From the cell containing the given text, extract its center point as [x, y] coordinate. 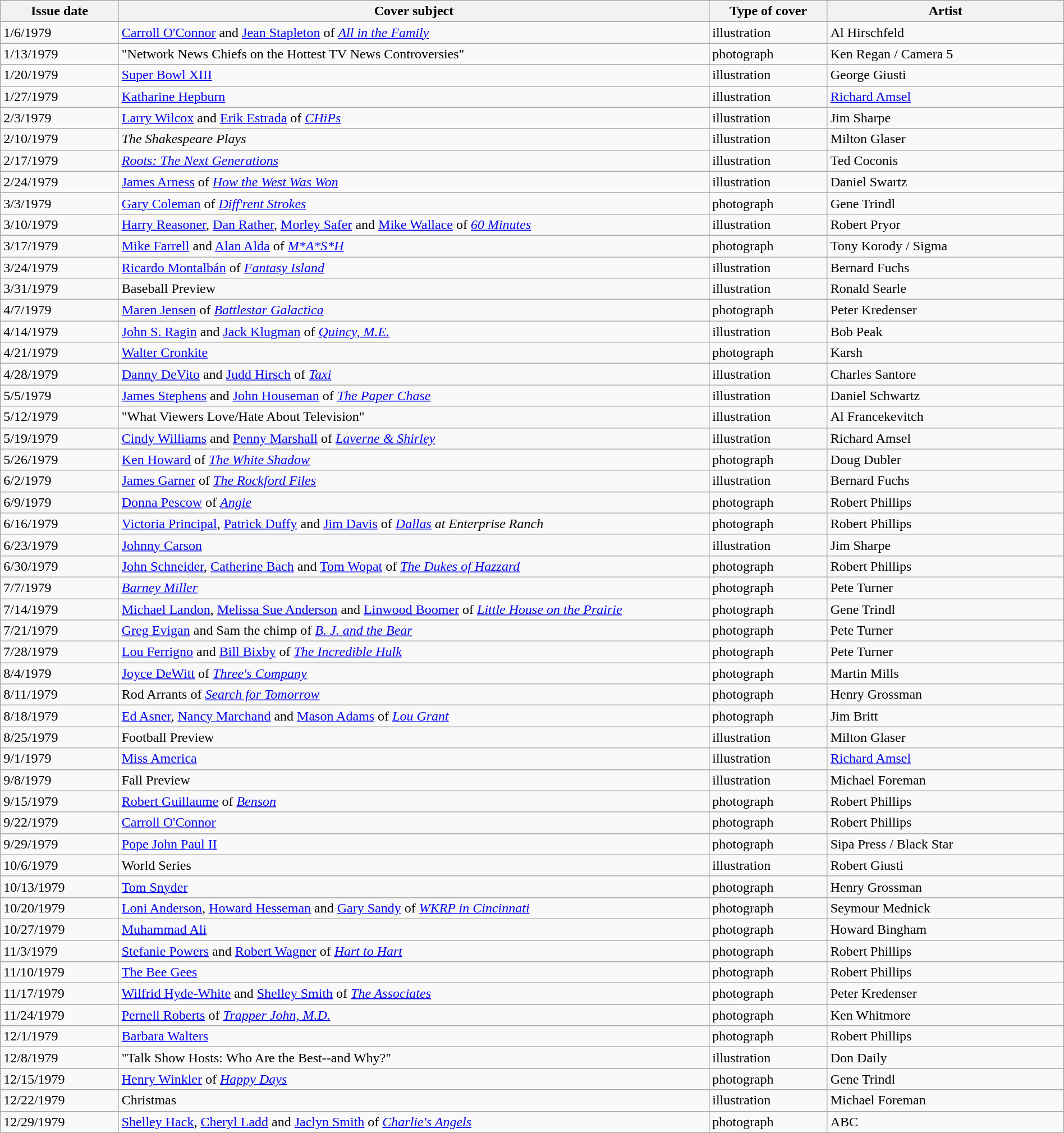
Doug Dubler [945, 460]
2/10/1979 [59, 139]
Danny DeVito and Judd Hirsch of Taxi [414, 374]
Bob Peak [945, 332]
4/28/1979 [59, 374]
Al Francekevitch [945, 417]
Robert Guillaume of Benson [414, 801]
Fall Preview [414, 780]
6/30/1979 [59, 566]
Robert Pryor [945, 224]
Stefanie Powers and Robert Wagner of Hart to Hart [414, 951]
The Bee Gees [414, 973]
Jim Britt [945, 716]
12/1/1979 [59, 1036]
Muhammad Ali [414, 929]
3/24/1979 [59, 268]
Gary Coleman of Diff'rent Strokes [414, 203]
12/8/1979 [59, 1058]
1/20/1979 [59, 75]
James Stephens and John Houseman of The Paper Chase [414, 396]
Football Preview [414, 737]
Ed Asner, Nancy Marchand and Mason Adams of Lou Grant [414, 716]
Miss America [414, 759]
8/11/1979 [59, 695]
7/21/1979 [59, 631]
9/29/1979 [59, 844]
5/26/1979 [59, 460]
Larry Wilcox and Erik Estrada of CHiPs [414, 118]
James Garner of The Rockford Files [414, 481]
Martin Mills [945, 673]
Pope John Paul II [414, 844]
12/29/1979 [59, 1122]
10/27/1979 [59, 929]
8/25/1979 [59, 737]
Maren Jensen of Battlestar Galactica [414, 310]
Super Bowl XIII [414, 75]
6/9/1979 [59, 502]
1/13/1979 [59, 54]
Tom Snyder [414, 887]
Ronald Searle [945, 289]
Ted Coconis [945, 160]
Type of cover [768, 11]
Al Hirschfeld [945, 33]
9/15/1979 [59, 801]
Charles Santore [945, 374]
"Talk Show Hosts: Who Are the Best--and Why?" [414, 1058]
"What Viewers Love/Hate About Television" [414, 417]
12/22/1979 [59, 1100]
1/6/1979 [59, 33]
3/3/1979 [59, 203]
2/24/1979 [59, 182]
4/14/1979 [59, 332]
Cover subject [414, 11]
10/6/1979 [59, 865]
6/2/1979 [59, 481]
Daniel Schwartz [945, 396]
Carroll O'Connor [414, 823]
9/8/1979 [59, 780]
Karsh [945, 353]
Johnny Carson [414, 545]
"Network News Chiefs on the Hottest TV News Controversies" [414, 54]
Joyce DeWitt of Three's Company [414, 673]
8/4/1979 [59, 673]
11/17/1979 [59, 994]
Ken Howard of The White Shadow [414, 460]
Sipa Press / Black Star [945, 844]
2/17/1979 [59, 160]
3/10/1979 [59, 224]
Victoria Principal, Patrick Duffy and Jim Davis of Dallas at Enterprise Ranch [414, 524]
10/13/1979 [59, 887]
Christmas [414, 1100]
Seymour Mednick [945, 908]
Rod Arrants of Search for Tomorrow [414, 695]
Don Daily [945, 1058]
7/14/1979 [59, 609]
Mike Farrell and Alan Alda of M*A*S*H [414, 246]
Baseball Preview [414, 289]
Walter Cronkite [414, 353]
2/3/1979 [59, 118]
10/20/1979 [59, 908]
11/3/1979 [59, 951]
9/1/1979 [59, 759]
12/15/1979 [59, 1079]
Henry Winkler of Happy Days [414, 1079]
6/23/1979 [59, 545]
Katharine Hepburn [414, 97]
1/27/1979 [59, 97]
4/7/1979 [59, 310]
11/10/1979 [59, 973]
3/31/1979 [59, 289]
Barbara Walters [414, 1036]
Artist [945, 11]
5/5/1979 [59, 396]
Tony Korody / Sigma [945, 246]
8/18/1979 [59, 716]
4/21/1979 [59, 353]
Donna Pescow of Angie [414, 502]
Ken Regan / Camera 5 [945, 54]
Shelley Hack, Cheryl Ladd and Jaclyn Smith of Charlie's Angels [414, 1122]
Daniel Swartz [945, 182]
Harry Reasoner, Dan Rather, Morley Safer and Mike Wallace of 60 Minutes [414, 224]
Ricardo Montalbán of Fantasy Island [414, 268]
3/17/1979 [59, 246]
7/7/1979 [59, 588]
The Shakespeare Plays [414, 139]
Ken Whitmore [945, 1015]
6/16/1979 [59, 524]
ABC [945, 1122]
Cindy Williams and Penny Marshall of Laverne & Shirley [414, 438]
Carroll O'Connor and Jean Stapleton of All in the Family [414, 33]
Howard Bingham [945, 929]
Barney Miller [414, 588]
Michael Landon, Melissa Sue Anderson and Linwood Boomer of Little House on the Prairie [414, 609]
John Schneider, Catherine Bach and Tom Wopat of The Dukes of Hazzard [414, 566]
5/19/1979 [59, 438]
7/28/1979 [59, 652]
Lou Ferrigno and Bill Bixby of The Incredible Hulk [414, 652]
George Giusti [945, 75]
5/12/1979 [59, 417]
Greg Evigan and Sam the chimp of B. J. and the Bear [414, 631]
World Series [414, 865]
9/22/1979 [59, 823]
James Arness of How the West Was Won [414, 182]
Wilfrid Hyde-White and Shelley Smith of The Associates [414, 994]
11/24/1979 [59, 1015]
Loni Anderson, Howard Hesseman and Gary Sandy of WKRP in Cincinnati [414, 908]
Roots: The Next Generations [414, 160]
Issue date [59, 11]
Robert Giusti [945, 865]
Pernell Roberts of Trapper John, M.D. [414, 1015]
John S. Ragin and Jack Klugman of Quincy, M.E. [414, 332]
